Pinpoint the cell where the given text exists, returning its (X, Y) midpoint coordinate. 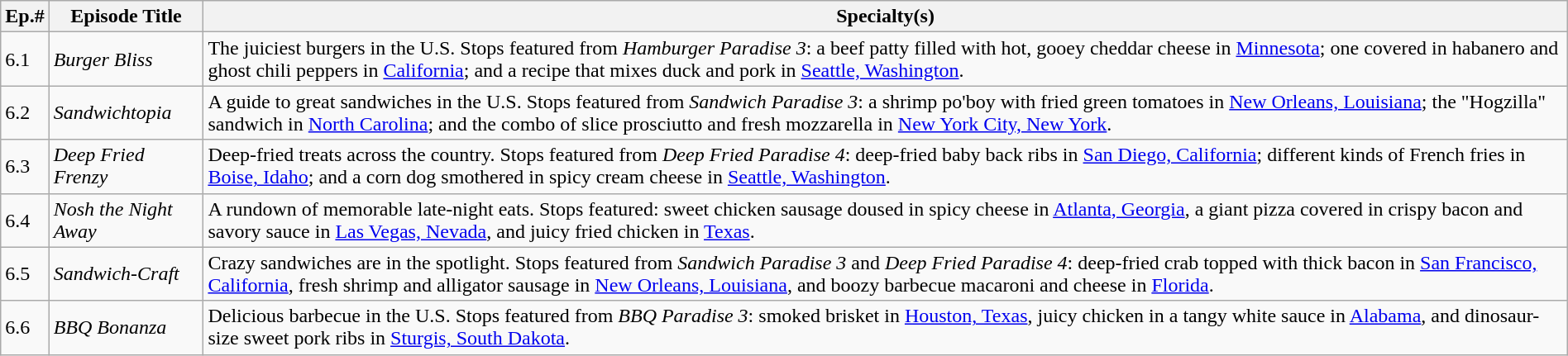
Nosh the Night Away (126, 220)
Sandwich-Craft (126, 274)
6.1 (25, 59)
Episode Title (126, 17)
Burger Bliss (126, 59)
6.2 (25, 112)
6.3 (25, 167)
Specialty(s) (885, 17)
6.5 (25, 274)
Deep Fried Frenzy (126, 167)
6.4 (25, 220)
BBQ Bonanza (126, 327)
Sandwichtopia (126, 112)
6.6 (25, 327)
Ep.# (25, 17)
